Locate the cell with the specified text and output its (X, Y) center coordinate. 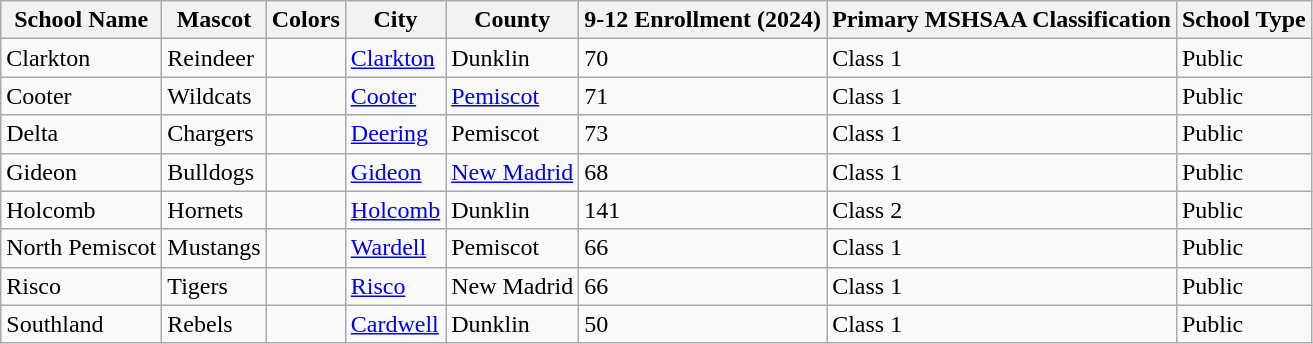
73 (703, 134)
Cardwell (395, 324)
Wildcats (214, 96)
Wardell (395, 248)
50 (703, 324)
Chargers (214, 134)
9-12 Enrollment (2024) (703, 20)
North Pemiscot (82, 248)
Colors (306, 20)
Tigers (214, 286)
141 (703, 210)
Deering (395, 134)
Mascot (214, 20)
Primary MSHSAA Classification (1002, 20)
Class 2 (1002, 210)
City (395, 20)
68 (703, 172)
Hornets (214, 210)
Delta (82, 134)
Bulldogs (214, 172)
Rebels (214, 324)
71 (703, 96)
Southland (82, 324)
Mustangs (214, 248)
County (512, 20)
Reindeer (214, 58)
70 (703, 58)
School Type (1244, 20)
School Name (82, 20)
